Identify which cell holds the provided text, then report its (X, Y) central coordinate. 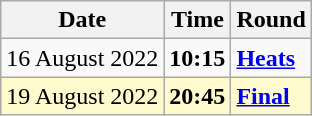
19 August 2022 (82, 96)
Date (82, 20)
16 August 2022 (82, 58)
Heats (271, 58)
Time (198, 20)
Round (271, 20)
10:15 (198, 58)
20:45 (198, 96)
Final (271, 96)
